Return (X, Y) of the center of cell containing provided text 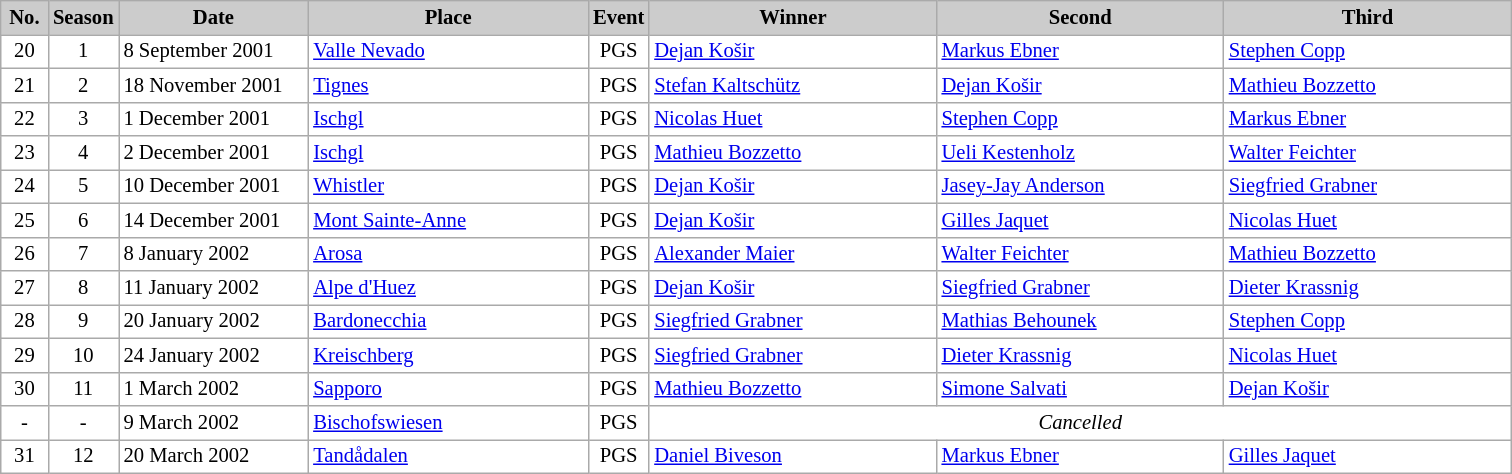
2 (83, 85)
Tandådalen (448, 456)
Jasey-Jay Anderson (1080, 186)
Mont Sainte-Anne (448, 220)
Winner (792, 17)
22 (24, 119)
10 December 2001 (213, 186)
Stefan Kaltschütz (792, 85)
11 January 2002 (213, 287)
1 (83, 51)
Second (1080, 17)
Third (1368, 17)
6 (83, 220)
Bardonecchia (448, 321)
Event (618, 17)
Mathias Behounek (1080, 321)
1 December 2001 (213, 119)
14 December 2001 (213, 220)
Kreischberg (448, 355)
3 (83, 119)
21 (24, 85)
24 (24, 186)
Bischofswiesen (448, 423)
Alexander Maier (792, 254)
31 (24, 456)
12 (83, 456)
Season (83, 17)
Alpe d'Huez (448, 287)
10 (83, 355)
2 December 2001 (213, 153)
30 (24, 389)
8 September 2001 (213, 51)
28 (24, 321)
Place (448, 17)
4 (83, 153)
Arosa (448, 254)
8 (83, 287)
Simone Salvati (1080, 389)
20 January 2002 (213, 321)
26 (24, 254)
Sapporo (448, 389)
20 March 2002 (213, 456)
Tignes (448, 85)
9 (83, 321)
5 (83, 186)
24 January 2002 (213, 355)
8 January 2002 (213, 254)
20 (24, 51)
25 (24, 220)
23 (24, 153)
9 March 2002 (213, 423)
11 (83, 389)
Cancelled (1080, 423)
7 (83, 254)
No. (24, 17)
27 (24, 287)
Daniel Biveson (792, 456)
18 November 2001 (213, 85)
1 March 2002 (213, 389)
29 (24, 355)
Whistler (448, 186)
Valle Nevado (448, 51)
Date (213, 17)
Ueli Kestenholz (1080, 153)
